Extract the [x, y] coordinate from the center of the cell holding the provided text.  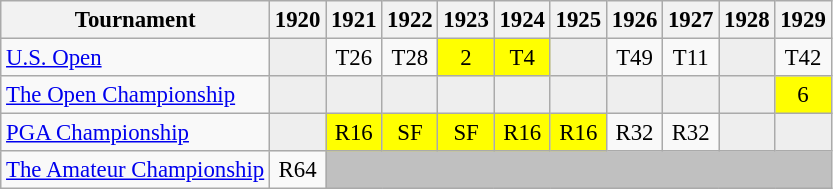
PGA Championship [136, 133]
T49 [634, 58]
R64 [298, 170]
1927 [691, 20]
T4 [522, 58]
T11 [691, 58]
T42 [803, 58]
T28 [410, 58]
1923 [466, 20]
U.S. Open [136, 58]
1925 [578, 20]
T26 [354, 58]
1920 [298, 20]
2 [466, 58]
1921 [354, 20]
6 [803, 95]
1926 [634, 20]
The Open Championship [136, 95]
The Amateur Championship [136, 170]
1922 [410, 20]
1928 [747, 20]
Tournament [136, 20]
1924 [522, 20]
1929 [803, 20]
